Return the (x, y) coordinate for the center point of the cell that contains the specified text.  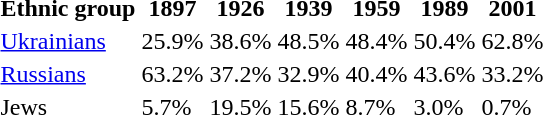
37.2% (240, 74)
40.4% (376, 74)
32.9% (308, 74)
48.5% (308, 41)
43.6% (444, 74)
25.9% (172, 41)
63.2% (172, 74)
38.6% (240, 41)
48.4% (376, 41)
50.4% (444, 41)
